Output the [X, Y] coordinate of the center of the cell containing the given text.  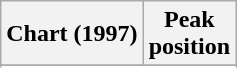
Chart (1997) [72, 34]
Peak position [189, 34]
